Scan for the cell matching the given text and deliver its (x, y) coordinate at center. 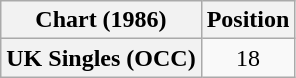
Chart (1986) (101, 20)
Position (248, 20)
UK Singles (OCC) (101, 58)
18 (248, 58)
